Determine the [X, Y] coordinate at the center of the cell enclosing the given text.  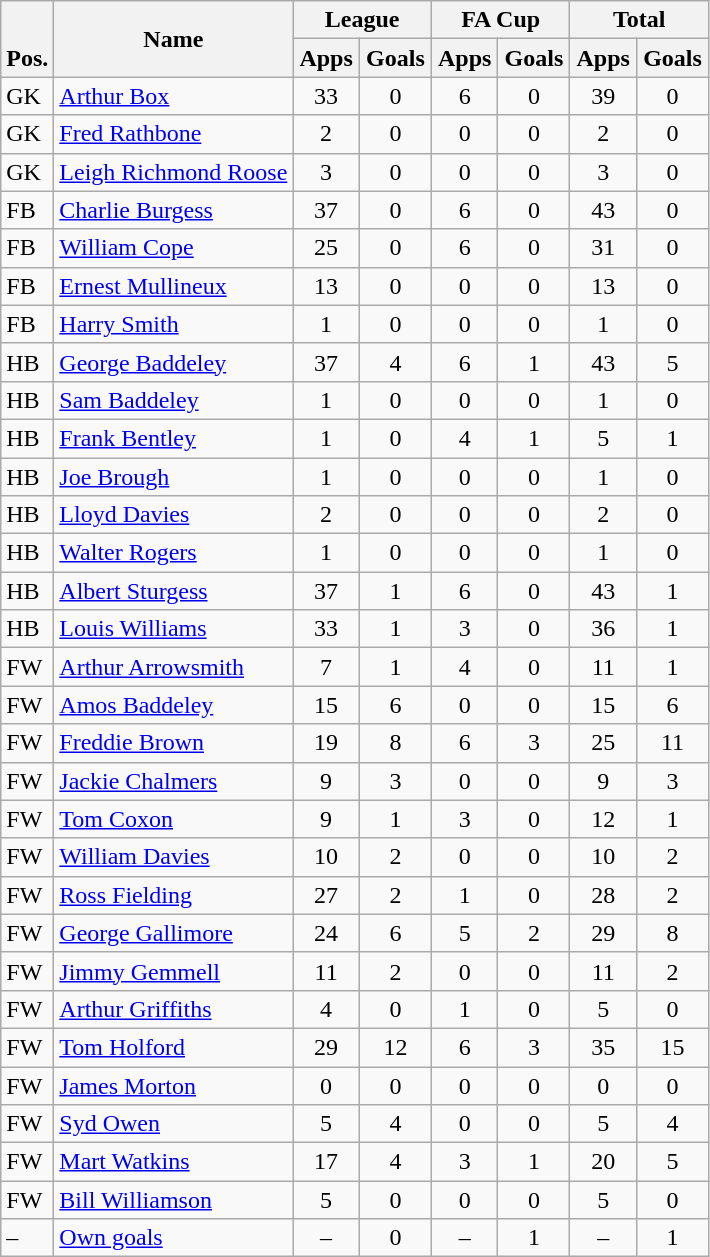
17 [326, 1162]
27 [326, 895]
Jimmy Gemmell [174, 971]
7 [326, 667]
20 [604, 1162]
Sam Baddeley [174, 400]
Joe Brough [174, 477]
George Gallimore [174, 933]
Ernest Mullineux [174, 286]
Albert Sturgess [174, 591]
Amos Baddeley [174, 705]
William Cope [174, 248]
Walter Rogers [174, 553]
League [362, 20]
24 [326, 933]
Fred Rathbone [174, 134]
36 [604, 629]
Own goals [174, 1238]
Arthur Griffiths [174, 1009]
Pos. [28, 39]
FA Cup [500, 20]
Total [640, 20]
Tom Holford [174, 1047]
Jackie Chalmers [174, 781]
Arthur Arrowsmith [174, 667]
Charlie Burgess [174, 210]
Tom Coxon [174, 819]
James Morton [174, 1085]
19 [326, 743]
Harry Smith [174, 324]
Frank Bentley [174, 438]
31 [604, 248]
Bill Williamson [174, 1200]
Leigh Richmond Roose [174, 172]
Freddie Brown [174, 743]
Ross Fielding [174, 895]
39 [604, 96]
Syd Owen [174, 1124]
Lloyd Davies [174, 515]
Name [174, 39]
Louis Williams [174, 629]
William Davies [174, 857]
Mart Watkins [174, 1162]
Arthur Box [174, 96]
35 [604, 1047]
George Baddeley [174, 362]
28 [604, 895]
